Scan for the cell matching the given text and deliver its (x, y) coordinate at center. 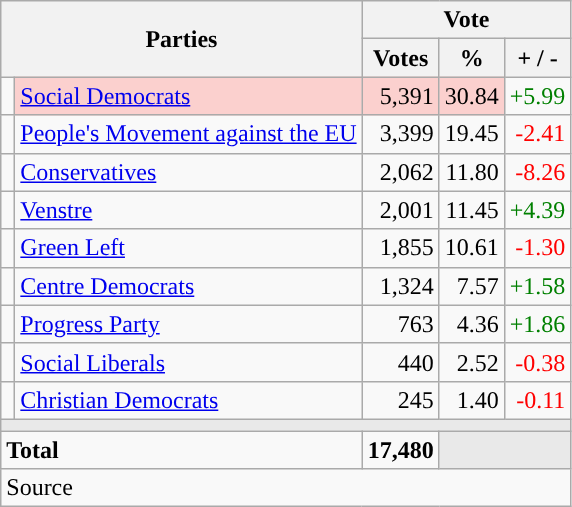
30.84 (472, 96)
+5.99 (538, 96)
Social Democrats (188, 96)
17,480 (400, 449)
Source (286, 488)
Votes (400, 58)
+4.39 (538, 210)
3,399 (400, 134)
+1.86 (538, 324)
1,855 (400, 248)
+1.58 (538, 286)
% (472, 58)
1,324 (400, 286)
Vote (466, 20)
11.80 (472, 172)
-0.38 (538, 362)
11.45 (472, 210)
1.40 (472, 400)
10.61 (472, 248)
Venstre (188, 210)
-0.11 (538, 400)
Centre Democrats (188, 286)
-2.41 (538, 134)
Green Left (188, 248)
-1.30 (538, 248)
2.52 (472, 362)
Christian Democrats (188, 400)
Progress Party (188, 324)
People's Movement against the EU (188, 134)
Social Liberals (188, 362)
Parties (182, 39)
2,001 (400, 210)
Conservatives (188, 172)
5,391 (400, 96)
+ / - (538, 58)
2,062 (400, 172)
19.45 (472, 134)
-8.26 (538, 172)
440 (400, 362)
4.36 (472, 324)
Total (182, 449)
7.57 (472, 286)
763 (400, 324)
245 (400, 400)
